Find where the given text appears and provide that cell's center as (x, y) coordinate. 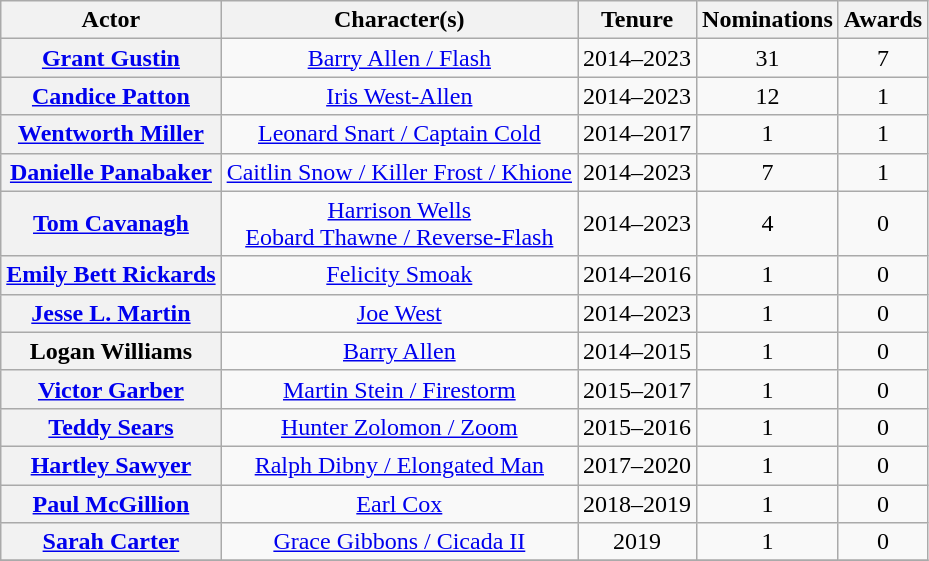
2015–2017 (638, 389)
Candice Patton (111, 96)
2015–2016 (638, 427)
31 (768, 58)
Awards (882, 20)
Paul McGillion (111, 503)
Tenure (638, 20)
Logan Williams (111, 351)
Caitlin Snow / Killer Frost / Khione (399, 172)
Barry Allen (399, 351)
Sarah Carter (111, 542)
Joe West (399, 313)
Danielle Panabaker (111, 172)
4 (768, 224)
2014–2016 (638, 275)
Victor Garber (111, 389)
Hartley Sawyer (111, 465)
2014–2015 (638, 351)
Tom Cavanagh (111, 224)
Wentworth Miller (111, 134)
Jesse L. Martin (111, 313)
Emily Bett Rickards (111, 275)
Ralph Dibny / Elongated Man (399, 465)
Nominations (768, 20)
2014–2017 (638, 134)
Character(s) (399, 20)
Barry Allen / Flash (399, 58)
Earl Cox (399, 503)
Grant Gustin (111, 58)
2017–2020 (638, 465)
Leonard Snart / Captain Cold (399, 134)
Harrison WellsEobard Thawne / Reverse-Flash (399, 224)
2019 (638, 542)
Grace Gibbons / Cicada II (399, 542)
Hunter Zolomon / Zoom (399, 427)
Felicity Smoak (399, 275)
Iris West-Allen (399, 96)
2018–2019 (638, 503)
Actor (111, 20)
Martin Stein / Firestorm (399, 389)
12 (768, 96)
Teddy Sears (111, 427)
